Scan for the cell matching the given text and deliver its [X, Y] coordinate at center. 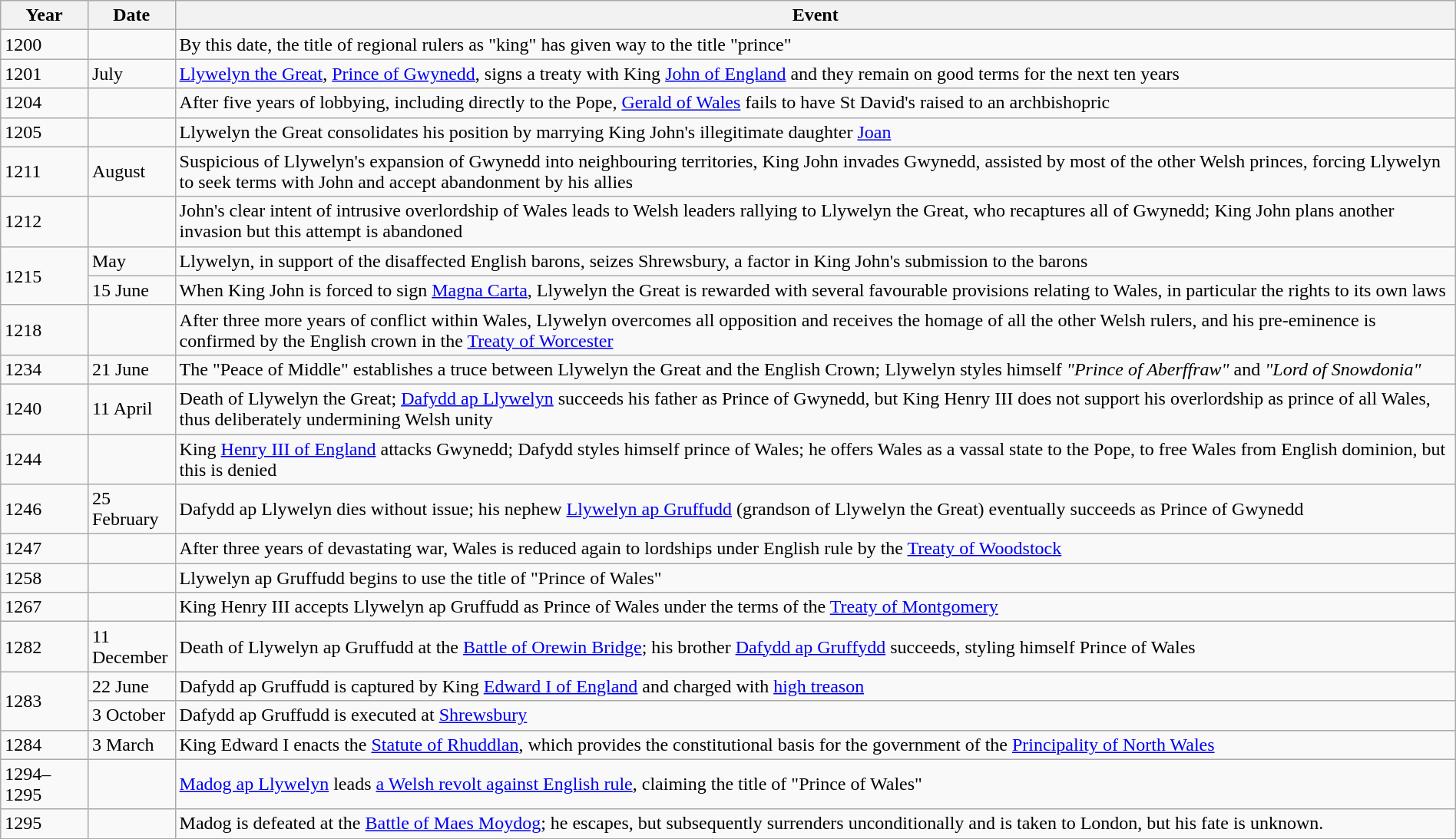
Llywelyn the Great consolidates his position by marrying King John's illegitimate daughter Joan [816, 132]
3 October [131, 715]
1240 [45, 408]
1282 [45, 646]
1244 [45, 459]
July [131, 74]
1212 [45, 221]
1201 [45, 74]
15 June [131, 290]
August [131, 172]
Llywelyn, in support of the disaffected English barons, seizes Shrewsbury, a factor in King John's submission to the barons [816, 261]
After five years of lobbying, including directly to the Pope, Gerald of Wales fails to have St David's raised to an archbishopric [816, 103]
1215 [45, 276]
1283 [45, 701]
Dafydd ap Gruffudd is executed at Shrewsbury [816, 715]
Death of Llywelyn ap Gruffudd at the Battle of Orewin Bridge; his brother Dafydd ap Gruffydd succeeds, styling himself Prince of Wales [816, 646]
22 June [131, 686]
1294–1295 [45, 784]
21 June [131, 369]
1204 [45, 103]
1218 [45, 330]
After three years of devastating war, Wales is reduced again to lordships under English rule by the Treaty of Woodstock [816, 549]
3 March [131, 745]
1295 [45, 824]
1234 [45, 369]
By this date, the title of regional rulers as "king" has given way to the title "prince" [816, 45]
King Edward I enacts the Statute of Rhuddlan, which provides the constitutional basis for the government of the Principality of North Wales [816, 745]
Date [131, 15]
1247 [45, 549]
1284 [45, 745]
May [131, 261]
1200 [45, 45]
Dafydd ap Llywelyn dies without issue; his nephew Llywelyn ap Gruffudd (grandson of Llywelyn the Great) eventually succeeds as Prince of Gwynedd [816, 510]
Llywelyn ap Gruffudd begins to use the title of "Prince of Wales" [816, 578]
Madog ap Llywelyn leads a Welsh revolt against English rule, claiming the title of "Prince of Wales" [816, 784]
Llywelyn the Great, Prince of Gwynedd, signs a treaty with King John of England and they remain on good terms for the next ten years [816, 74]
1205 [45, 132]
25 February [131, 510]
Dafydd ap Gruffudd is captured by King Edward I of England and charged with high treason [816, 686]
11 December [131, 646]
1267 [45, 607]
Event [816, 15]
1246 [45, 510]
Year [45, 15]
1258 [45, 578]
11 April [131, 408]
1211 [45, 172]
King Henry III accepts Llywelyn ap Gruffudd as Prince of Wales under the terms of the Treaty of Montgomery [816, 607]
